Capture the cell that displays the provided text and extract its (X, Y) central coordinate. 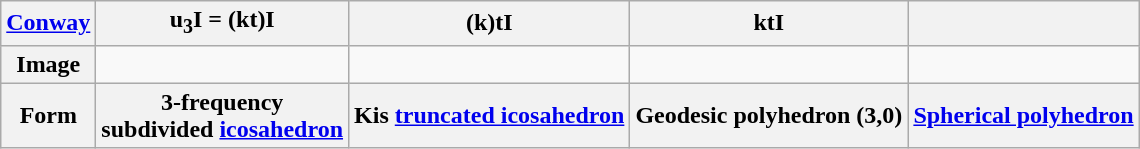
Form (48, 116)
Geodesic polyhedron (3,0) (769, 116)
Spherical polyhedron (1024, 116)
(k)tI (490, 23)
ktI (769, 23)
u3I = (kt)I (222, 23)
Image (48, 64)
Conway (48, 23)
3-frequencysubdivided icosahedron (222, 116)
Kis truncated icosahedron (490, 116)
